From the cell containing the given text, extract its center point as (x, y) coordinate. 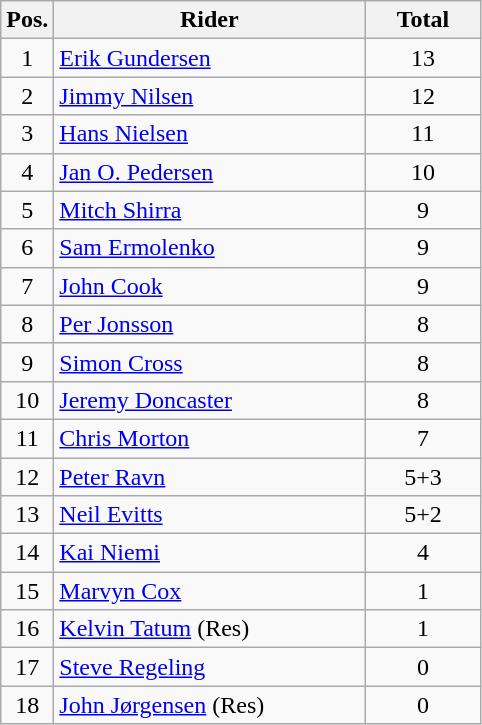
14 (28, 553)
17 (28, 667)
Per Jonsson (210, 324)
2 (28, 96)
Erik Gundersen (210, 58)
5+3 (423, 477)
Mitch Shirra (210, 210)
15 (28, 591)
5+2 (423, 515)
18 (28, 705)
Simon Cross (210, 362)
Rider (210, 20)
Sam Ermolenko (210, 248)
Total (423, 20)
Hans Nielsen (210, 134)
John Cook (210, 286)
Pos. (28, 20)
Jan O. Pedersen (210, 172)
Jeremy Doncaster (210, 400)
Neil Evitts (210, 515)
Steve Regeling (210, 667)
Peter Ravn (210, 477)
Kai Niemi (210, 553)
John Jørgensen (Res) (210, 705)
Chris Morton (210, 438)
3 (28, 134)
Marvyn Cox (210, 591)
Jimmy Nilsen (210, 96)
5 (28, 210)
Kelvin Tatum (Res) (210, 629)
16 (28, 629)
6 (28, 248)
